Return (X, Y) of the center of cell containing provided text 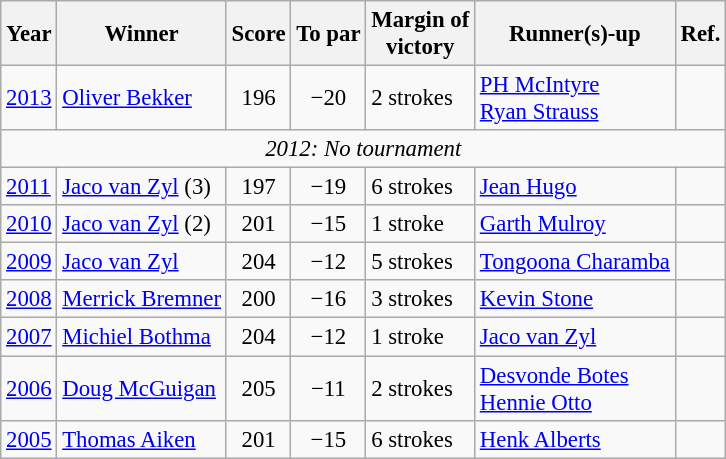
197 (258, 187)
−11 (328, 388)
3 strokes (420, 299)
Ref. (700, 34)
Merrick Bremner (142, 299)
Henk Alberts (576, 439)
2009 (29, 262)
Oliver Bekker (142, 98)
2007 (29, 337)
200 (258, 299)
−16 (328, 299)
2011 (29, 187)
To par (328, 34)
2005 (29, 439)
Desvonde Botes Hennie Otto (576, 388)
205 (258, 388)
5 strokes (420, 262)
2010 (29, 224)
Winner (142, 34)
Runner(s)-up (576, 34)
2013 (29, 98)
PH McIntyre Ryan Strauss (576, 98)
2006 (29, 388)
Score (258, 34)
Garth Mulroy (576, 224)
2008 (29, 299)
Year (29, 34)
−19 (328, 187)
2012: No tournament (364, 149)
−20 (328, 98)
Kevin Stone (576, 299)
Jaco van Zyl (2) (142, 224)
Michiel Bothma (142, 337)
Jean Hugo (576, 187)
Tongoona Charamba (576, 262)
Thomas Aiken (142, 439)
Margin ofvictory (420, 34)
196 (258, 98)
Doug McGuigan (142, 388)
Jaco van Zyl (3) (142, 187)
